Identify which cell holds the provided text, then report its [x, y] central coordinate. 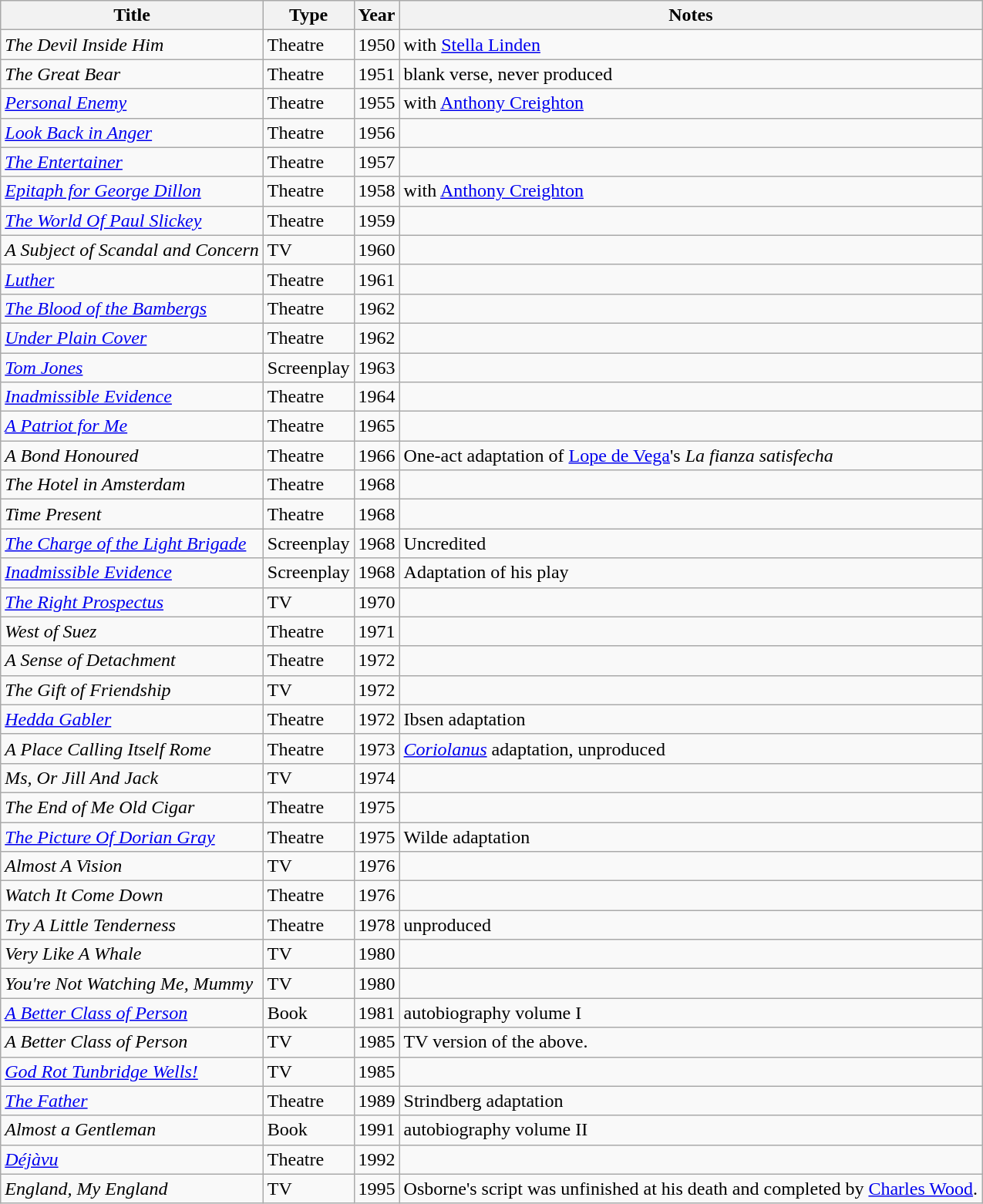
1971 [376, 631]
Wilde adaptation [691, 836]
A Place Calling Itself Rome [133, 748]
TV version of the above. [691, 1042]
1957 [376, 162]
Déjàvu [133, 1159]
The Charge of the Light Brigade [133, 543]
autobiography volume II [691, 1130]
Adaptation of his play [691, 573]
The Devil Inside Him [133, 45]
1956 [376, 133]
1991 [376, 1130]
1951 [376, 74]
1966 [376, 456]
1995 [376, 1189]
1958 [376, 191]
Title [133, 15]
1973 [376, 748]
One-act adaptation of Lope de Vega's La fianza satisfecha [691, 456]
The Picture Of Dorian Gray [133, 836]
1965 [376, 426]
The Blood of the Bambergs [133, 308]
Under Plain Cover [133, 338]
Ibsen adaptation [691, 719]
1950 [376, 45]
Year [376, 15]
Try A Little Tenderness [133, 925]
Osborne's script was unfinished at his death and completed by Charles Wood. [691, 1189]
Hedda Gabler [133, 719]
West of Suez [133, 631]
1955 [376, 103]
Luther [133, 279]
You're Not Watching Me, Mummy [133, 984]
with Stella Linden [691, 45]
The World Of Paul Slickey [133, 220]
The Great Bear [133, 74]
1978 [376, 925]
1964 [376, 397]
1989 [376, 1101]
Almost A Vision [133, 866]
1960 [376, 250]
A Bond Honoured [133, 456]
Look Back in Anger [133, 133]
Almost a Gentleman [133, 1130]
England, My England [133, 1189]
autobiography volume I [691, 1013]
Type [308, 15]
Uncredited [691, 543]
Watch It Come Down [133, 896]
1961 [376, 279]
blank verse, never produced [691, 74]
unproduced [691, 925]
1992 [376, 1159]
Time Present [133, 514]
Tom Jones [133, 368]
Strindberg adaptation [691, 1101]
Epitaph for George Dillon [133, 191]
1981 [376, 1013]
God Rot Tunbridge Wells! [133, 1071]
A Sense of Detachment [133, 661]
Ms, Or Jill And Jack [133, 778]
1963 [376, 368]
1959 [376, 220]
The Gift of Friendship [133, 690]
Very Like A Whale [133, 954]
Coriolanus adaptation, unproduced [691, 748]
Personal Enemy [133, 103]
1970 [376, 602]
The Father [133, 1101]
The Right Prospectus [133, 602]
The Hotel in Amsterdam [133, 485]
1974 [376, 778]
A Patriot for Me [133, 426]
The End of Me Old Cigar [133, 807]
Notes [691, 15]
A Subject of Scandal and Concern [133, 250]
The Entertainer [133, 162]
